Provide the [X, Y] coordinate of the cell's center where the given text is located.  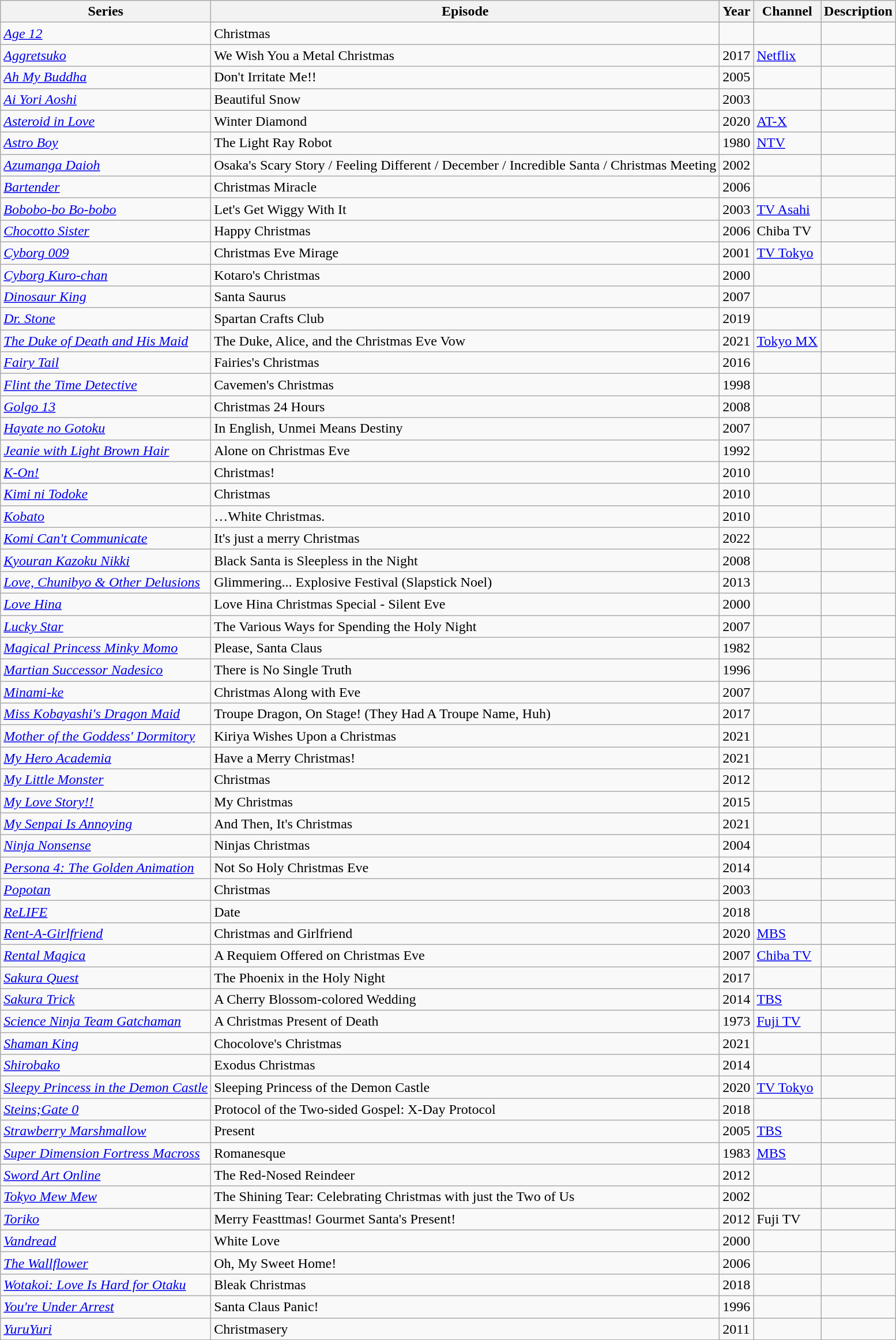
NTV [788, 143]
My Hero Academia [106, 758]
Tokyo MX [788, 341]
K-On! [106, 472]
Tokyo Mew Mew [106, 1197]
Channel [788, 12]
Cyborg 009 [106, 253]
Osaka's Scary Story / Feeling Different / December / Incredible Santa / Christmas Meeting [465, 165]
2022 [737, 538]
The Light Ray Robot [465, 143]
Beautiful Snow [465, 99]
Ninjas Christmas [465, 846]
Christmas! [465, 472]
Kimi ni Todoke [106, 494]
Spartan Crafts Club [465, 319]
Love Hina [106, 604]
Hayate no Gotoku [106, 429]
Toriko [106, 1219]
Flint the Time Detective [106, 385]
Protocol of the Two-sided Gospel: X-Day Protocol [465, 1109]
Dr. Stone [106, 319]
Kobato [106, 516]
Merry Feasttmas! Gourmet Santa's Present! [465, 1219]
Fairy Tail [106, 363]
Chocotto Sister [106, 231]
2011 [737, 1328]
1983 [737, 1153]
Vandread [106, 1241]
Chocolove's Christmas [465, 1044]
Oh, My Sweet Home! [465, 1263]
Love, Chunibyo & Other Delusions [106, 582]
Golgo 13 [106, 407]
Aggretsuko [106, 55]
Astro Boy [106, 143]
The Duke of Death and His Maid [106, 341]
Sleepy Princess in the Demon Castle [106, 1087]
Age 12 [106, 33]
Dinosaur King [106, 297]
AT-X [788, 121]
Ah My Buddha [106, 77]
ReLIFE [106, 911]
Shaman King [106, 1044]
Bartender [106, 187]
2019 [737, 319]
Science Ninja Team Gatchaman [106, 1022]
Santa Saurus [465, 297]
Love Hina Christmas Special - Silent Eve [465, 604]
My Senpai Is Annoying [106, 824]
Mother of the Goddess' Dormitory [106, 736]
Bleak Christmas [465, 1285]
The Various Ways for Spending the Holy Night [465, 626]
Super Dimension Fortress Macross [106, 1153]
Have a Merry Christmas! [465, 758]
You're Under Arrest [106, 1307]
Christmas Along with Eve [465, 692]
2016 [737, 363]
Fairies's Christmas [465, 363]
Romanesque [465, 1153]
Shirobako [106, 1065]
Sword Art Online [106, 1175]
Christmas 24 Hours [465, 407]
Minami-ke [106, 692]
Ai Yori Aoshi [106, 99]
Alone on Christmas Eve [465, 451]
Rent-A-Girlfriend [106, 933]
Sleeping Princess of the Demon Castle [465, 1087]
Christmas and Girlfriend [465, 933]
Kotaro's Christmas [465, 275]
Santa Claus Panic! [465, 1307]
1998 [737, 385]
2001 [737, 253]
Episode [465, 12]
Azumanga Daioh [106, 165]
…White Christmas. [465, 516]
It's just a merry Christmas [465, 538]
Cyborg Kuro-chan [106, 275]
Strawberry Marshmallow [106, 1131]
My Christmas [465, 802]
Not So Holy Christmas Eve [465, 868]
And Then, It's Christmas [465, 824]
2015 [737, 802]
1982 [737, 648]
Christmas Miracle [465, 187]
1992 [737, 451]
Kiriya Wishes Upon a Christmas [465, 736]
Present [465, 1131]
Happy Christmas [465, 231]
The Red-Nosed Reindeer [465, 1175]
The Phoenix in the Holy Night [465, 978]
Glimmering... Explosive Festival (Slapstick Noel) [465, 582]
Popotan [106, 889]
Year [737, 12]
Sakura Quest [106, 978]
Netflix [788, 55]
Let's Get Wiggy With It [465, 209]
My Love Story!! [106, 802]
Please, Santa Claus [465, 648]
A Cherry Blossom-colored Wedding [465, 1000]
My Little Monster [106, 780]
There is No Single Truth [465, 670]
1980 [737, 143]
Ninja Nonsense [106, 846]
Date [465, 911]
Don't Irritate Me!! [465, 77]
The Wallflower [106, 1263]
YuruYuri [106, 1328]
Series [106, 12]
Miss Kobayashi's Dragon Maid [106, 714]
We Wish You a Metal Christmas [465, 55]
The Duke, Alice, and the Christmas Eve Vow [465, 341]
Black Santa is Sleepless in the Night [465, 560]
Bobobo-bo Bo-bobo [106, 209]
Description [859, 12]
Wotakoi: Love Is Hard for Otaku [106, 1285]
A Requiem Offered on Christmas Eve [465, 955]
2004 [737, 846]
Exodus Christmas [465, 1065]
Kyouran Kazoku Nikki [106, 560]
Steins;Gate 0 [106, 1109]
White Love [465, 1241]
1973 [737, 1022]
Magical Princess Minky Momo [106, 648]
2013 [737, 582]
TV Asahi [788, 209]
The Shining Tear: Celebrating Christmas with just the Two of Us [465, 1197]
Christmas Eve Mirage [465, 253]
Asteroid in Love [106, 121]
Troupe Dragon, On Stage! (They Had A Troupe Name, Huh) [465, 714]
Sakura Trick [106, 1000]
Winter Diamond [465, 121]
Rental Magica [106, 955]
In English, Unmei Means Destiny [465, 429]
Christmasery [465, 1328]
Persona 4: The Golden Animation [106, 868]
Jeanie with Light Brown Hair [106, 451]
Martian Successor Nadesico [106, 670]
Komi Can't Communicate [106, 538]
A Christmas Present of Death [465, 1022]
Lucky Star [106, 626]
Cavemen's Christmas [465, 385]
